From the cell containing the given text, extract its center point as [x, y] coordinate. 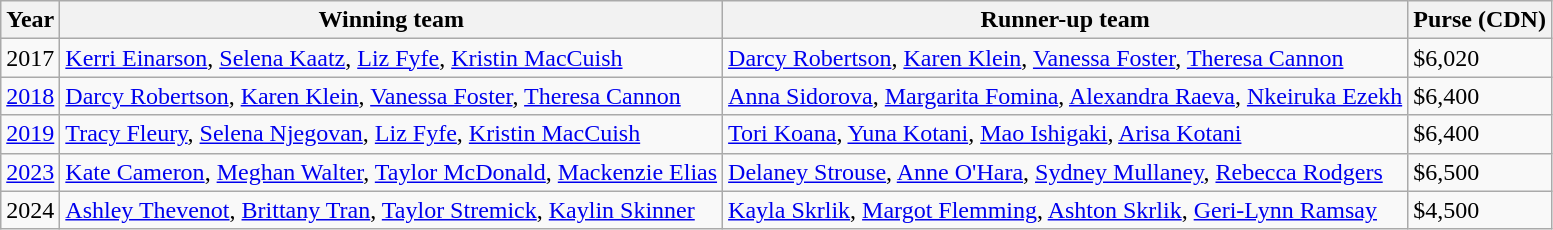
Kate Cameron, Meghan Walter, Taylor McDonald, Mackenzie Elias [392, 172]
2018 [30, 96]
Tori Koana, Yuna Kotani, Mao Ishigaki, Arisa Kotani [1066, 134]
$4,500 [1480, 210]
Anna Sidorova, Margarita Fomina, Alexandra Raeva, Nkeiruka Ezekh [1066, 96]
Tracy Fleury, Selena Njegovan, Liz Fyfe, Kristin MacCuish [392, 134]
Kerri Einarson, Selena Kaatz, Liz Fyfe, Kristin MacCuish [392, 58]
$6,020 [1480, 58]
Purse (CDN) [1480, 20]
2023 [30, 172]
2024 [30, 210]
$6,500 [1480, 172]
Kayla Skrlik, Margot Flemming, Ashton Skrlik, Geri-Lynn Ramsay [1066, 210]
Year [30, 20]
Runner-up team [1066, 20]
Ashley Thevenot, Brittany Tran, Taylor Stremick, Kaylin Skinner [392, 210]
Winning team [392, 20]
Delaney Strouse, Anne O'Hara, Sydney Mullaney, Rebecca Rodgers [1066, 172]
2019 [30, 134]
2017 [30, 58]
